Locate the cell with the specified text and output its [X, Y] center coordinate. 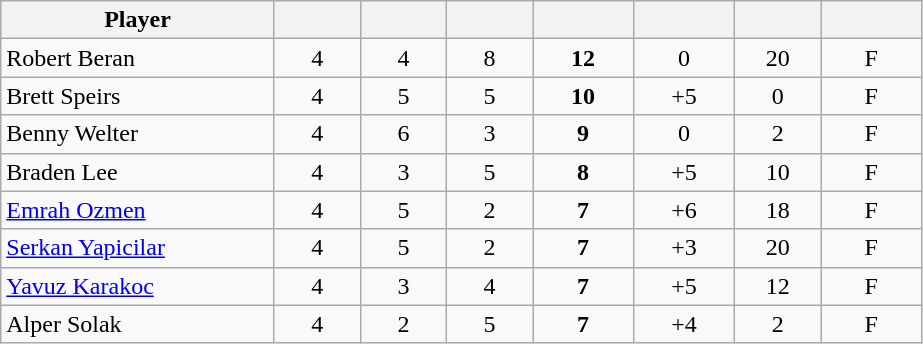
Serkan Yapicilar [138, 248]
+6 [684, 210]
9 [582, 134]
18 [778, 210]
Benny Welter [138, 134]
Robert Beran [138, 58]
Player [138, 20]
+3 [684, 248]
+4 [684, 324]
Yavuz Karakoc [138, 286]
Braden Lee [138, 172]
6 [403, 134]
Alper Solak [138, 324]
Emrah Ozmen [138, 210]
Brett Speirs [138, 96]
